Pinpoint the cell where the given text exists, returning its (X, Y) midpoint coordinate. 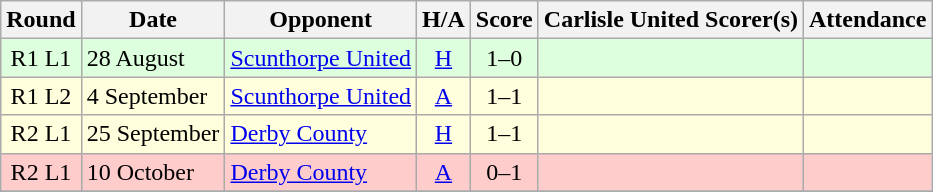
R1 L2 (41, 96)
25 September (153, 134)
Score (504, 20)
4 September (153, 96)
R1 L1 (41, 58)
Opponent (321, 20)
H/A (444, 20)
28 August (153, 58)
0–1 (504, 172)
1–0 (504, 58)
Attendance (868, 20)
Carlisle United Scorer(s) (670, 20)
Round (41, 20)
10 October (153, 172)
Date (153, 20)
